From the cell containing the given text, extract its center point as (X, Y) coordinate. 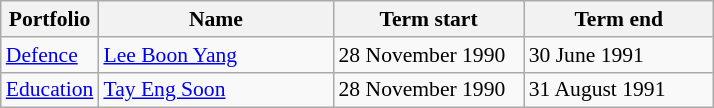
Term end (619, 19)
Defence (50, 55)
Tay Eng Soon (216, 90)
Portfolio (50, 19)
Name (216, 19)
Education (50, 90)
30 June 1991 (619, 55)
Term start (429, 19)
Lee Boon Yang (216, 55)
31 August 1991 (619, 90)
